Output the (X, Y) coordinate of the center of the cell containing the given text.  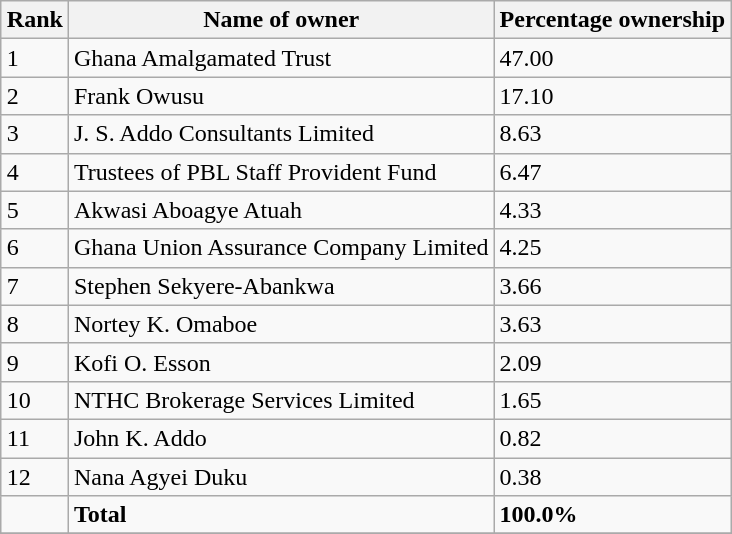
Total (281, 515)
Kofi O. Esson (281, 362)
100.0% (612, 515)
Trustees of PBL Staff Provident Fund (281, 172)
Nana Agyei Duku (281, 477)
3 (34, 134)
NTHC Brokerage Services Limited (281, 400)
4 (34, 172)
4.33 (612, 210)
10 (34, 400)
Rank (34, 20)
Nortey K. Omaboe (281, 324)
12 (34, 477)
4.25 (612, 248)
8 (34, 324)
3.63 (612, 324)
7 (34, 286)
Akwasi Aboagye Atuah (281, 210)
0.82 (612, 438)
Frank Owusu (281, 96)
Stephen Sekyere-Abankwa (281, 286)
0.38 (612, 477)
1.65 (612, 400)
2.09 (612, 362)
6 (34, 248)
6.47 (612, 172)
17.10 (612, 96)
8.63 (612, 134)
Name of owner (281, 20)
Percentage ownership (612, 20)
11 (34, 438)
9 (34, 362)
Ghana Amalgamated Trust (281, 58)
1 (34, 58)
47.00 (612, 58)
3.66 (612, 286)
J. S. Addo Consultants Limited (281, 134)
John K. Addo (281, 438)
5 (34, 210)
Ghana Union Assurance Company Limited (281, 248)
2 (34, 96)
